Extract the [X, Y] coordinate from the center of the cell holding the provided text.  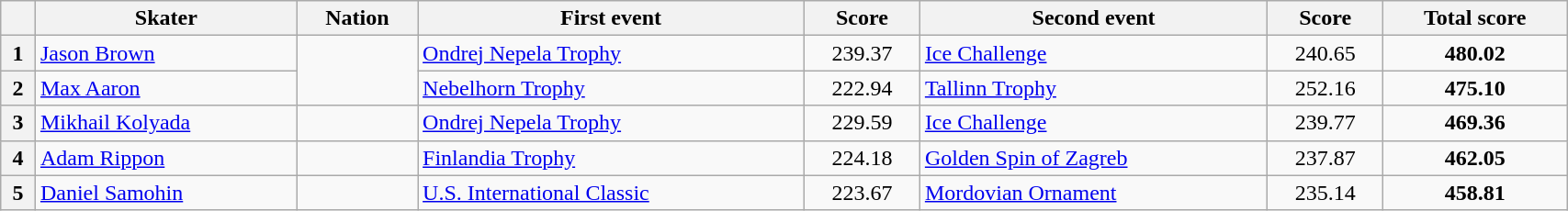
222.94 [862, 88]
Mordovian Ornament [1093, 193]
480.02 [1475, 53]
3 [18, 123]
Golden Spin of Zagreb [1093, 158]
4 [18, 158]
Nation [356, 18]
223.67 [862, 193]
Finlandia Trophy [612, 158]
229.59 [862, 123]
Second event [1093, 18]
469.36 [1475, 123]
Mikhail Kolyada [165, 123]
239.77 [1325, 123]
237.87 [1325, 158]
Skater [165, 18]
U.S. International Classic [612, 193]
252.16 [1325, 88]
Adam Rippon [165, 158]
2 [18, 88]
240.65 [1325, 53]
224.18 [862, 158]
1 [18, 53]
462.05 [1475, 158]
Daniel Samohin [165, 193]
First event [612, 18]
475.10 [1475, 88]
5 [18, 193]
Nebelhorn Trophy [612, 88]
235.14 [1325, 193]
Max Aaron [165, 88]
239.37 [862, 53]
Jason Brown [165, 53]
Tallinn Trophy [1093, 88]
458.81 [1475, 193]
Total score [1475, 18]
